Locate the cell with the specified text and output its [x, y] center coordinate. 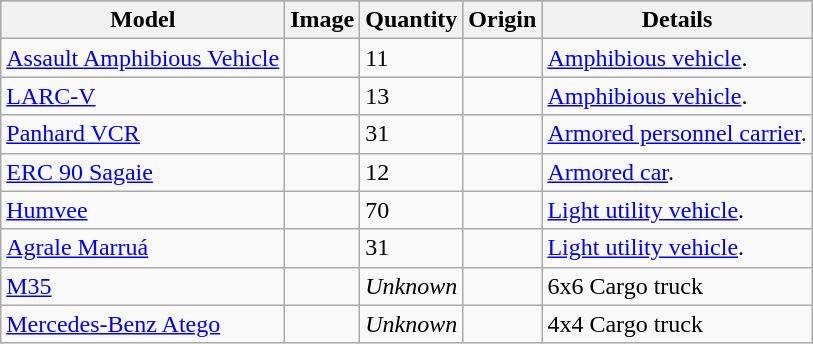
13 [412, 96]
4x4 Cargo truck [677, 324]
Assault Amphibious Vehicle [143, 58]
Details [677, 20]
12 [412, 172]
Panhard VCR [143, 134]
M35 [143, 286]
11 [412, 58]
Armored personnel carrier. [677, 134]
Armored car. [677, 172]
Agrale Marruá [143, 248]
Mercedes-Benz Atego [143, 324]
LARC-V [143, 96]
Humvee [143, 210]
70 [412, 210]
6x6 Cargo truck [677, 286]
Origin [502, 20]
Image [322, 20]
Quantity [412, 20]
ERC 90 Sagaie [143, 172]
Model [143, 20]
